Identify which cell holds the provided text, then report its [X, Y] central coordinate. 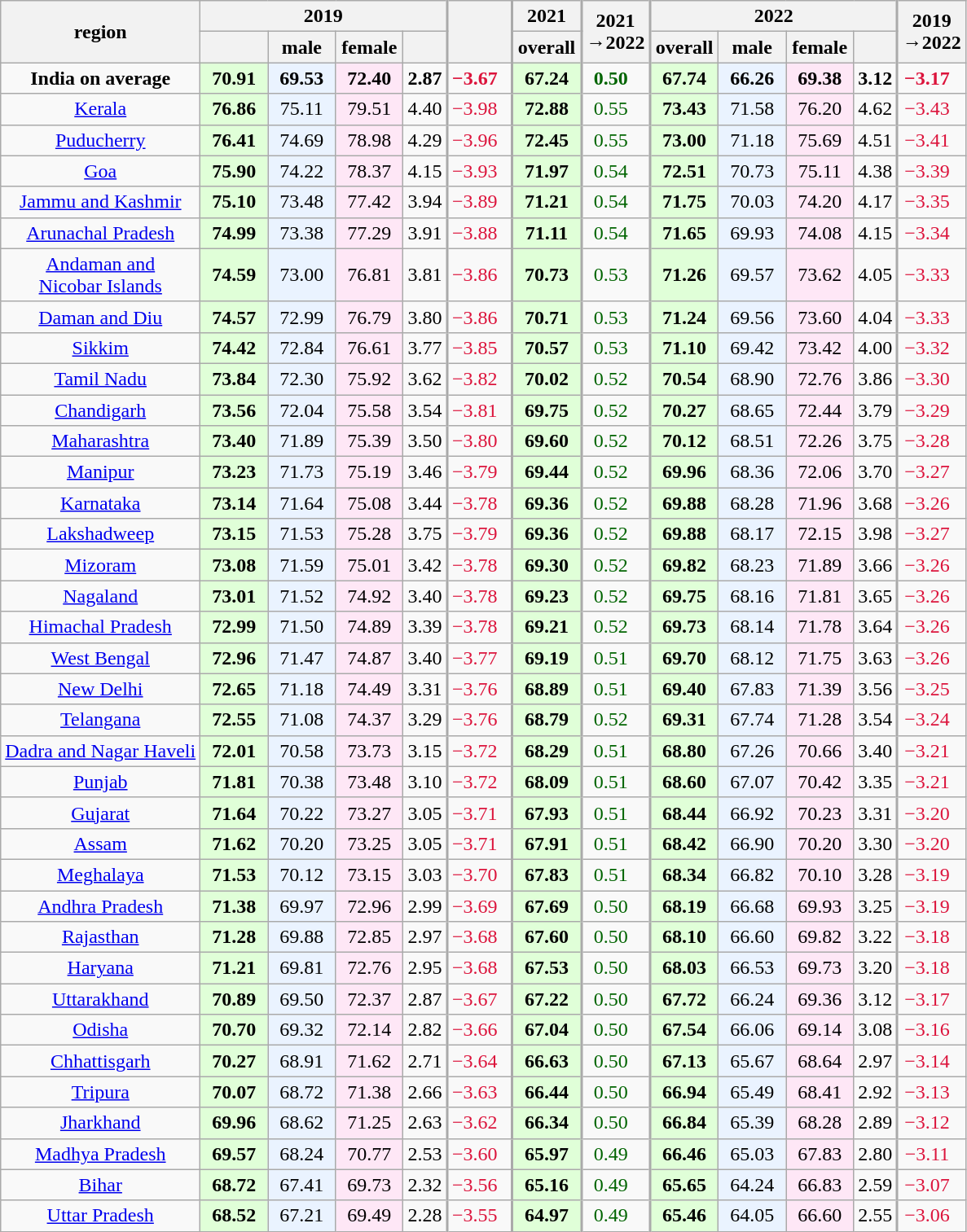
65.65 [684, 1185]
2.53 [425, 1154]
67.07 [753, 782]
67.13 [684, 1061]
−3.66 [480, 1030]
3.62 [425, 379]
4.17 [876, 202]
68.80 [684, 751]
2021 [547, 16]
2.32 [425, 1185]
Jharkhand [101, 1123]
2021→2022 [616, 32]
75.28 [370, 534]
66.94 [684, 1092]
65.16 [547, 1185]
4.00 [876, 348]
78.98 [370, 140]
2022 [774, 16]
3.98 [876, 534]
−3.56 [480, 1185]
4.40 [425, 109]
70.07 [235, 1092]
73.62 [820, 275]
73.08 [235, 565]
4.29 [425, 140]
68.89 [547, 689]
72.06 [820, 472]
3.64 [876, 627]
69.56 [753, 317]
−3.25 [932, 689]
65.97 [547, 1154]
73.60 [820, 317]
77.42 [370, 202]
67.41 [301, 1185]
Sikkim [101, 348]
India on average [101, 78]
Nagaland [101, 596]
−3.43 [932, 109]
68.79 [547, 720]
68.41 [820, 1092]
68.12 [753, 658]
68.62 [301, 1123]
64.24 [753, 1185]
−3.55 [480, 1216]
70.38 [301, 782]
Chandigarh [101, 410]
67.22 [547, 999]
3.81 [425, 275]
Puducherry [101, 140]
4.04 [876, 317]
71.96 [820, 503]
69.32 [301, 1030]
69.31 [684, 720]
2.55 [876, 1216]
3.91 [425, 233]
−3.14 [932, 1061]
74.37 [370, 720]
72.85 [370, 937]
Lakshadweep [101, 534]
4.05 [876, 275]
Haryana [101, 968]
70.77 [370, 1154]
67.69 [547, 906]
3.65 [876, 596]
−3.28 [932, 441]
3.77 [425, 348]
75.69 [820, 140]
72.51 [684, 171]
72.55 [235, 720]
76.86 [235, 109]
71.10 [684, 348]
74.08 [820, 233]
3.03 [425, 875]
3.68 [876, 503]
74.22 [301, 171]
73.73 [370, 751]
75.39 [370, 441]
69.42 [753, 348]
3.30 [876, 844]
75.58 [370, 410]
75.01 [370, 565]
71.65 [684, 233]
68.44 [684, 813]
2.80 [876, 1154]
67.53 [547, 968]
72.30 [301, 379]
67.60 [547, 937]
Manipur [101, 472]
3.20 [876, 968]
3.56 [876, 689]
Meghalaya [101, 875]
78.37 [370, 171]
65.49 [753, 1092]
74.87 [370, 658]
64.97 [547, 1216]
68.29 [547, 751]
71.25 [370, 1123]
67.72 [684, 999]
Tamil Nadu [101, 379]
69.19 [547, 658]
−3.32 [932, 348]
70.71 [547, 317]
74.69 [301, 140]
70.57 [547, 348]
−3.07 [932, 1185]
72.01 [235, 751]
66.24 [753, 999]
Arunachal Pradesh [101, 233]
−3.64 [480, 1061]
68.10 [684, 937]
66.84 [684, 1123]
74.89 [370, 627]
−3.39 [932, 171]
79.51 [370, 109]
2.59 [876, 1185]
68.91 [301, 1061]
Uttarakhand [101, 999]
70.02 [547, 379]
−3.29 [932, 410]
72.88 [547, 109]
66.53 [753, 968]
68.16 [753, 596]
3.46 [425, 472]
3.79 [876, 410]
71.52 [301, 596]
72.04 [301, 410]
71.50 [301, 627]
71.97 [547, 171]
Himachal Pradesh [101, 627]
67.21 [301, 1216]
66.06 [753, 1030]
76.79 [370, 317]
3.22 [876, 937]
−3.24 [932, 720]
68.90 [753, 379]
73.38 [301, 233]
3.70 [876, 472]
73.23 [235, 472]
−3.34 [932, 233]
73.43 [684, 109]
−3.82 [480, 379]
69.50 [301, 999]
Chhattisgarh [101, 1061]
74.42 [235, 348]
74.59 [235, 275]
70.54 [684, 379]
Daman and Diu [101, 317]
−3.63 [480, 1092]
68.34 [684, 875]
71.11 [547, 233]
73.27 [370, 813]
68.42 [684, 844]
70.42 [820, 782]
−3.70 [480, 875]
74.92 [370, 596]
2019→2022 [932, 32]
70.89 [235, 999]
3.10 [425, 782]
69.60 [547, 441]
3.15 [425, 751]
68.65 [753, 410]
3.42 [425, 565]
−3.06 [932, 1216]
3.08 [876, 1030]
66.46 [684, 1154]
72.84 [301, 348]
75.92 [370, 379]
2.95 [425, 968]
68.36 [753, 472]
−3.62 [480, 1123]
73.40 [235, 441]
67.54 [684, 1030]
68.09 [547, 782]
67.93 [547, 813]
68.03 [684, 968]
Dadra and Nagar Haveli [101, 751]
68.52 [235, 1216]
region [101, 32]
72.37 [370, 999]
−3.13 [932, 1092]
3.94 [425, 202]
3.66 [876, 565]
73.25 [370, 844]
71.58 [753, 109]
68.23 [753, 565]
2.92 [876, 1092]
68.17 [753, 534]
71.24 [684, 317]
74.20 [820, 202]
66.92 [753, 813]
66.63 [547, 1061]
66.26 [753, 78]
New Delhi [101, 689]
Rajasthan [101, 937]
2.66 [425, 1092]
66.82 [753, 875]
69.40 [684, 689]
70.10 [820, 875]
67.26 [753, 751]
3.28 [876, 875]
4.38 [876, 171]
69.30 [547, 565]
Kerala [101, 109]
−3.60 [480, 1154]
Andaman andNicobar Islands [101, 275]
73.42 [820, 348]
68.51 [753, 441]
72.40 [370, 78]
69.70 [684, 658]
72.44 [820, 410]
68.14 [753, 627]
Maharashtra [101, 441]
64.05 [753, 1216]
68.60 [684, 782]
76.20 [820, 109]
2019 [324, 16]
−3.89 [480, 202]
3.25 [876, 906]
73.14 [235, 503]
−3.16 [932, 1030]
−3.85 [480, 348]
75.08 [370, 503]
71.08 [301, 720]
Tripura [101, 1092]
70.22 [301, 813]
66.34 [547, 1123]
2.82 [425, 1030]
−3.98 [480, 109]
68.24 [301, 1154]
Goa [101, 171]
67.04 [547, 1030]
Mizoram [101, 565]
70.03 [753, 202]
76.61 [370, 348]
Telangana [101, 720]
Uttar Pradesh [101, 1216]
69.81 [301, 968]
3.29 [425, 720]
3.86 [876, 379]
2.99 [425, 906]
65.46 [684, 1216]
−3.77 [480, 658]
77.29 [370, 233]
Gujarat [101, 813]
66.83 [820, 1185]
−3.81 [480, 410]
71.47 [301, 658]
3.50 [425, 441]
65.67 [753, 1061]
71.78 [820, 627]
69.97 [301, 906]
69.14 [820, 1030]
Bihar [101, 1185]
2.63 [425, 1123]
−3.88 [480, 233]
72.26 [820, 441]
68.19 [684, 906]
3.35 [876, 782]
−3.80 [480, 441]
72.15 [820, 534]
3.39 [425, 627]
73.56 [235, 410]
65.03 [753, 1154]
69.53 [301, 78]
2.28 [425, 1216]
−3.96 [480, 140]
71.59 [301, 565]
72.65 [235, 689]
73.01 [235, 596]
73.84 [235, 379]
69.44 [547, 472]
69.23 [547, 596]
71.26 [684, 275]
Karnataka [101, 503]
70.23 [820, 813]
72.45 [547, 140]
74.99 [235, 233]
74.57 [235, 317]
Madhya Pradesh [101, 1154]
76.81 [370, 275]
70.70 [235, 1030]
West Bengal [101, 658]
3.63 [876, 658]
4.51 [876, 140]
4.62 [876, 109]
65.39 [753, 1123]
66.68 [753, 906]
3.80 [425, 317]
Punjab [101, 782]
76.41 [235, 140]
72.14 [370, 1030]
−3.69 [480, 906]
Andhra Pradesh [101, 906]
Odisha [101, 1030]
−3.11 [932, 1154]
Assam [101, 844]
74.49 [370, 689]
70.66 [820, 751]
−3.12 [932, 1123]
70.91 [235, 78]
71.39 [820, 689]
−3.93 [480, 171]
67.24 [547, 78]
−3.30 [932, 379]
70.58 [301, 751]
66.90 [753, 844]
Jammu and Kashmir [101, 202]
69.49 [370, 1216]
67.91 [547, 844]
75.10 [235, 202]
2.89 [876, 1123]
69.21 [547, 627]
68.64 [820, 1061]
66.44 [547, 1092]
75.19 [370, 472]
75.90 [235, 171]
69.38 [820, 78]
2.71 [425, 1061]
71.73 [301, 472]
−3.41 [932, 140]
−3.35 [932, 202]
3.44 [425, 503]
